Identify which cell holds the provided text, then report its [x, y] central coordinate. 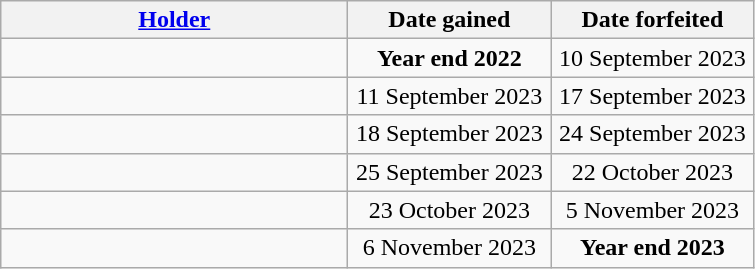
23 October 2023 [450, 210]
11 September 2023 [450, 96]
Date forfeited [652, 20]
5 November 2023 [652, 210]
18 September 2023 [450, 134]
10 September 2023 [652, 58]
25 September 2023 [450, 172]
Date gained [450, 20]
22 October 2023 [652, 172]
17 September 2023 [652, 96]
Year end 2023 [652, 248]
6 November 2023 [450, 248]
24 September 2023 [652, 134]
Year end 2022 [450, 58]
Holder [174, 20]
